Scan for the cell matching the given text and deliver its (x, y) coordinate at center. 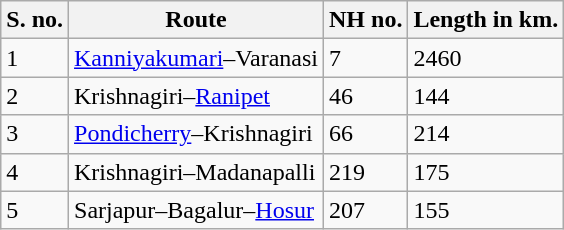
Sarjapur–Bagalur–Hosur (196, 210)
Pondicherry–Krishnagiri (196, 134)
66 (366, 134)
207 (366, 210)
Krishnagiri–Ranipet (196, 96)
NH no. (366, 20)
Kanniyakumari–Varanasi (196, 58)
Krishnagiri–Madanapalli (196, 172)
219 (366, 172)
S. no. (35, 20)
5 (35, 210)
2 (35, 96)
Route (196, 20)
175 (486, 172)
Length in km. (486, 20)
3 (35, 134)
214 (486, 134)
2460 (486, 58)
144 (486, 96)
4 (35, 172)
155 (486, 210)
46 (366, 96)
7 (366, 58)
1 (35, 58)
